Provide the (X, Y) coordinate of the cell's center where the given text is located.  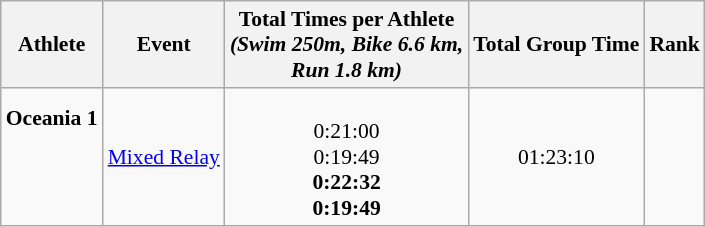
Rank (674, 44)
Mixed Relay (164, 157)
Athlete (52, 44)
Total Group Time (556, 44)
01:23:10 (556, 157)
Oceania 1 (52, 157)
Event (164, 44)
0:21:000:19:490:22:320:19:49 (346, 157)
Total Times per Athlete (Swim 250m, Bike 6.6 km, Run 1.8 km) (346, 44)
